Locate the cell with the specified text and output its (x, y) center coordinate. 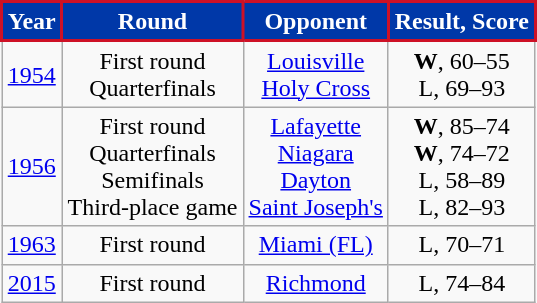
Round (152, 22)
2015 (32, 283)
L, 74–84 (462, 283)
Richmond (316, 283)
L, 70–71 (462, 245)
Miami (FL) (316, 245)
First roundQuarterfinalsSemifinalsThird-place game (152, 166)
1963 (32, 245)
LafayetteNiagaraDaytonSaint Joseph's (316, 166)
Result, Score (462, 22)
1956 (32, 166)
First roundQuarterfinals (152, 74)
Opponent (316, 22)
Year (32, 22)
1954 (32, 74)
W, 60–55L, 69–93 (462, 74)
LouisvilleHoly Cross (316, 74)
W, 85–74 W, 74–72 L, 58–89L, 82–93 (462, 166)
